Pinpoint the cell where the given text exists, returning its (X, Y) midpoint coordinate. 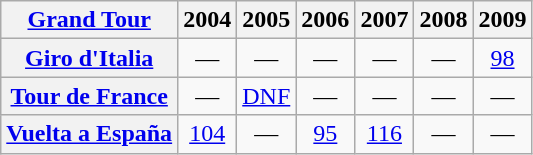
104 (208, 134)
2007 (384, 20)
Grand Tour (90, 20)
DNF (266, 96)
Vuelta a España (90, 134)
Tour de France (90, 96)
Giro d'Italia (90, 58)
2004 (208, 20)
116 (384, 134)
2009 (502, 20)
2005 (266, 20)
98 (502, 58)
2006 (326, 20)
95 (326, 134)
2008 (444, 20)
